Output the (x, y) coordinate of the center of the cell containing the given text.  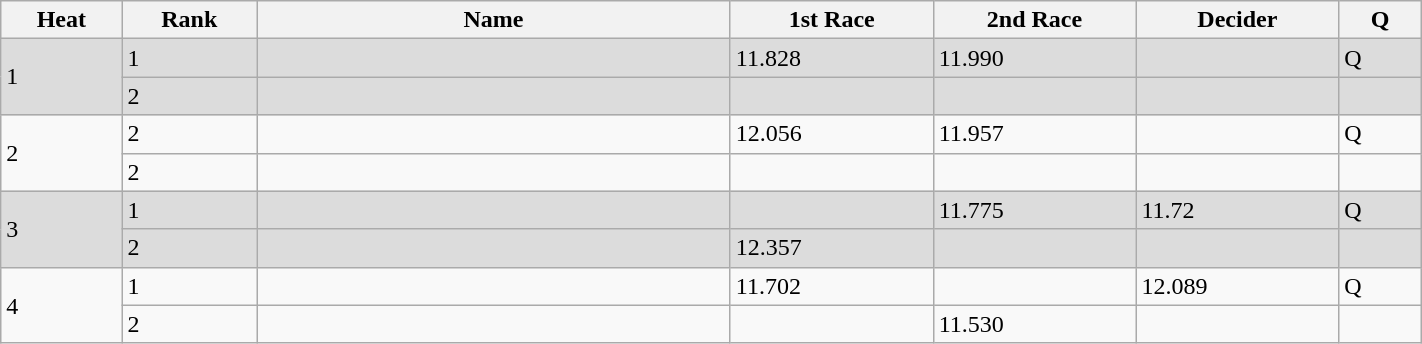
11.828 (832, 58)
12.056 (832, 134)
Decider (1238, 20)
12.357 (832, 248)
Name (494, 20)
Heat (62, 20)
4 (62, 305)
11.775 (1034, 210)
11.957 (1034, 134)
11.702 (832, 286)
12.089 (1238, 286)
1st Race (832, 20)
11.530 (1034, 324)
3 (62, 229)
11.72 (1238, 210)
11.990 (1034, 58)
2nd Race (1034, 20)
Rank (190, 20)
